Return [X, Y] of the center of cell containing provided text 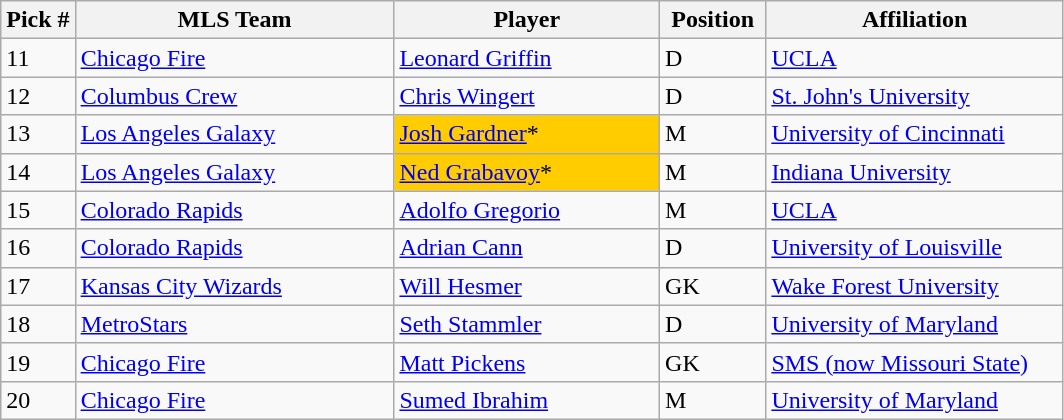
Wake Forest University [915, 286]
Pick # [38, 20]
Sumed Ibrahim [527, 400]
Kansas City Wizards [234, 286]
Josh Gardner* [527, 134]
Affiliation [915, 20]
University of Cincinnati [915, 134]
Will Hesmer [527, 286]
Ned Grabavoy* [527, 172]
Adolfo Gregorio [527, 210]
MLS Team [234, 20]
Matt Pickens [527, 362]
Position [713, 20]
11 [38, 58]
Adrian Cann [527, 248]
Chris Wingert [527, 96]
Leonard Griffin [527, 58]
Indiana University [915, 172]
St. John's University [915, 96]
20 [38, 400]
16 [38, 248]
12 [38, 96]
Player [527, 20]
Seth Stammler [527, 324]
14 [38, 172]
Columbus Crew [234, 96]
15 [38, 210]
MetroStars [234, 324]
13 [38, 134]
SMS (now Missouri State) [915, 362]
19 [38, 362]
17 [38, 286]
18 [38, 324]
University of Louisville [915, 248]
